For the text-containing cell, return its midpoint in (X, Y) coordinate format. 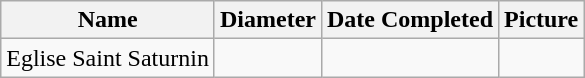
Name (108, 20)
Eglise Saint Saturnin (108, 58)
Diameter (268, 20)
Picture (542, 20)
Date Completed (410, 20)
